Return the (x, y) coordinate for the center point of the cell that contains the specified text.  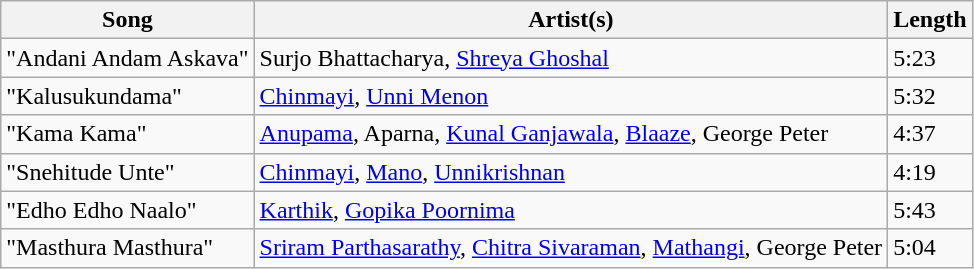
5:32 (930, 96)
5:23 (930, 58)
Surjo Bhattacharya, Shreya Ghoshal (571, 58)
"Andani Andam Askava" (128, 58)
Sriram Parthasarathy, Chitra Sivaraman, Mathangi, George Peter (571, 248)
Chinmayi, Mano, Unnikrishnan (571, 172)
Anupama, Aparna, Kunal Ganjawala, Blaaze, George Peter (571, 134)
"Kalusukundama" (128, 96)
5:04 (930, 248)
Chinmayi, Unni Menon (571, 96)
Artist(s) (571, 20)
"Edho Edho Naalo" (128, 210)
4:19 (930, 172)
Song (128, 20)
Karthik, Gopika Poornima (571, 210)
5:43 (930, 210)
"Kama Kama" (128, 134)
"Masthura Masthura" (128, 248)
Length (930, 20)
"Snehitude Unte" (128, 172)
4:37 (930, 134)
